Determine the (X, Y) coordinate at the center of the cell enclosing the given text.  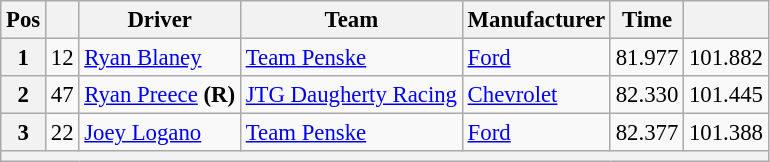
2 (24, 95)
Driver (160, 20)
101.388 (726, 133)
Ryan Preece (R) (160, 95)
Chevrolet (536, 95)
82.377 (646, 133)
22 (62, 133)
1 (24, 58)
3 (24, 133)
Pos (24, 20)
101.445 (726, 95)
Joey Logano (160, 133)
JTG Daugherty Racing (351, 95)
12 (62, 58)
Manufacturer (536, 20)
81.977 (646, 58)
82.330 (646, 95)
Time (646, 20)
Ryan Blaney (160, 58)
101.882 (726, 58)
47 (62, 95)
Team (351, 20)
